For the text-containing cell, return its midpoint in [X, Y] coordinate format. 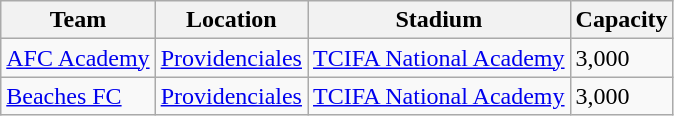
Beaches FC [78, 96]
Capacity [622, 20]
AFC Academy [78, 58]
Location [231, 20]
Team [78, 20]
Stadium [440, 20]
